Detect which cell encompasses the target text, then output its [X, Y] center coordinate. 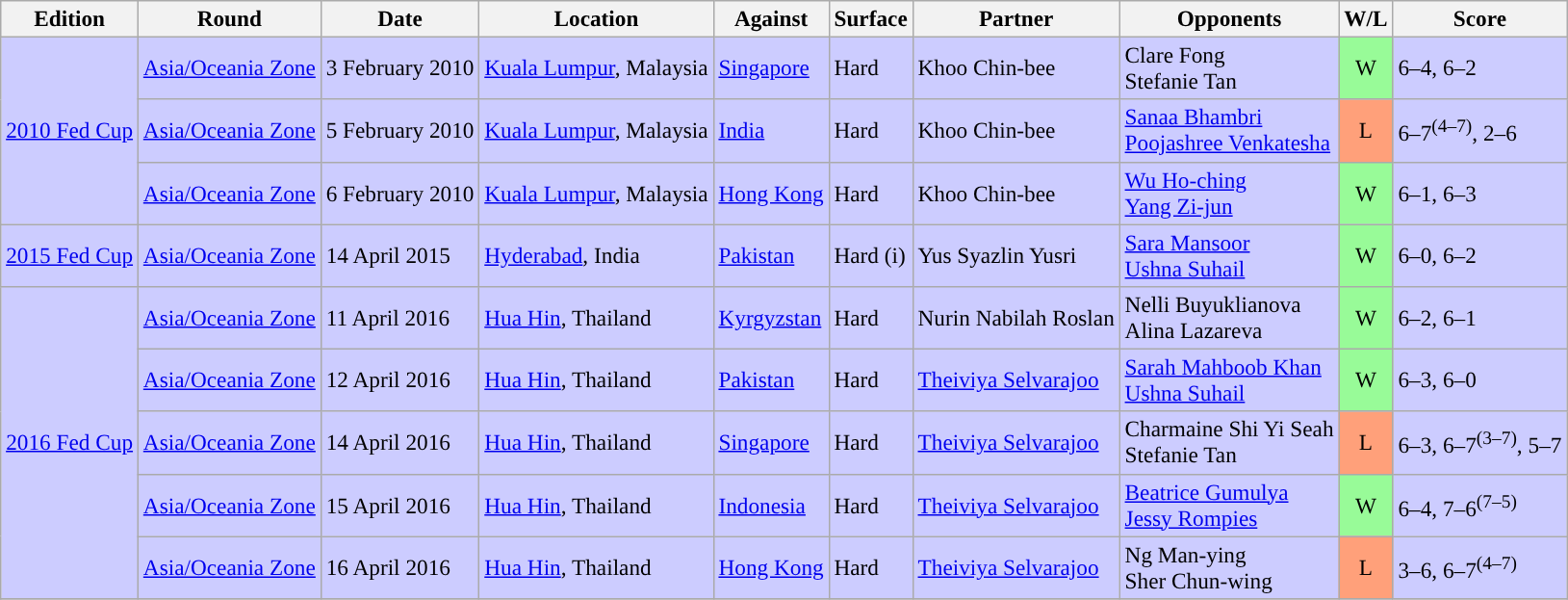
India [771, 131]
Round [229, 18]
6–7(4–7), 2–6 [1480, 131]
Hard (i) [870, 254]
5 February 2010 [400, 131]
Sanaa Bhambri Poojashree Venkatesha [1229, 131]
Opponents [1229, 18]
Kyrgyzstan [771, 318]
Nelli Buyuklianova Alina Lazareva [1229, 318]
6–1, 6–3 [1480, 193]
6–0, 6–2 [1480, 254]
3 February 2010 [400, 67]
6–4, 7–6(7–5) [1480, 505]
Score [1480, 18]
Nurin Nabilah Roslan [1016, 318]
14 April 2015 [400, 254]
2010 Fed Cup [69, 130]
3–6, 6–7(4–7) [1480, 566]
6 February 2010 [400, 193]
Wu Ho-ching Yang Zi-jun [1229, 193]
14 April 2016 [400, 443]
15 April 2016 [400, 505]
Against [771, 18]
Beatrice Gumulya Jessy Rompies [1229, 505]
6–4, 6–2 [1480, 67]
Charmaine Shi Yi Seah Stefanie Tan [1229, 443]
11 April 2016 [400, 318]
2015 Fed Cup [69, 254]
2016 Fed Cup [69, 442]
Ng Man-ying Sher Chun-wing [1229, 566]
W/L [1366, 18]
Location [597, 18]
Partner [1016, 18]
Sara Mansoor Ushna Suhail [1229, 254]
Sarah Mahboob Khan Ushna Suhail [1229, 379]
Surface [870, 18]
Date [400, 18]
Indonesia [771, 505]
Clare Fong Stefanie Tan [1229, 67]
Hyderabad, India [597, 254]
Yus Syazlin Yusri [1016, 254]
16 April 2016 [400, 566]
6–3, 6–0 [1480, 379]
Edition [69, 18]
6–3, 6–7(3–7), 5–7 [1480, 443]
12 April 2016 [400, 379]
6–2, 6–1 [1480, 318]
